Search for the cell housing the specified text and yield its [X, Y] center coordinate. 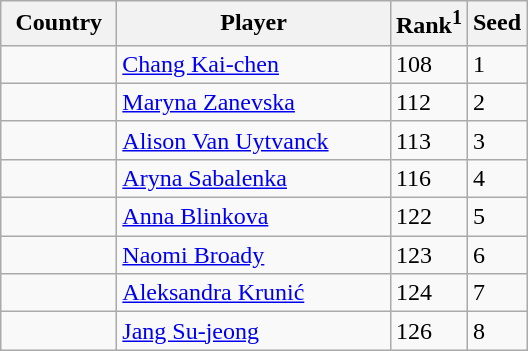
122 [428, 217]
Chang Kai-chen [254, 64]
112 [428, 102]
6 [496, 255]
116 [428, 178]
Maryna Zanevska [254, 102]
4 [496, 178]
123 [428, 255]
Aleksandra Krunić [254, 293]
Aryna Sabalenka [254, 178]
1 [496, 64]
Player [254, 24]
Anna Blinkova [254, 217]
Seed [496, 24]
2 [496, 102]
126 [428, 331]
5 [496, 217]
Jang Su-jeong [254, 331]
Alison Van Uytvanck [254, 140]
7 [496, 293]
Rank1 [428, 24]
124 [428, 293]
3 [496, 140]
113 [428, 140]
8 [496, 331]
Naomi Broady [254, 255]
Country [59, 24]
108 [428, 64]
